From the cell containing the given text, extract its center point as [X, Y] coordinate. 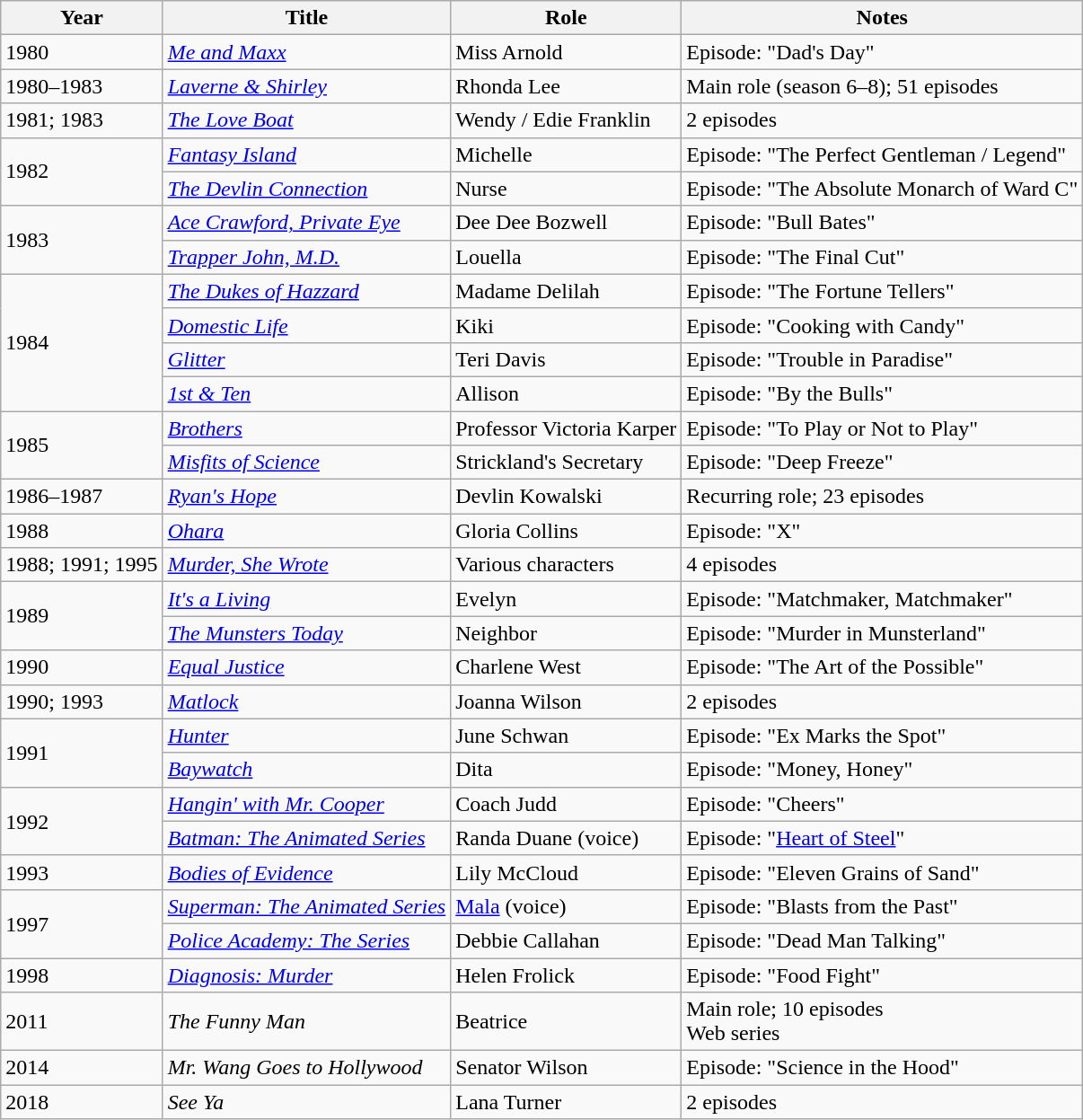
Devlin Kowalski [566, 497]
Miss Arnold [566, 52]
Episode: "By the Bulls" [882, 393]
Episode: "Money, Honey" [882, 770]
1983 [82, 240]
Episode: "Dead Man Talking" [882, 940]
Episode: "The Fortune Tellers" [882, 291]
Joanna Wilson [566, 701]
The Dukes of Hazzard [307, 291]
Rhonda Lee [566, 86]
Madame Delilah [566, 291]
1988; 1991; 1995 [82, 565]
Episode: "To Play or Not to Play" [882, 428]
2014 [82, 1068]
Episode: "Blasts from the Past" [882, 906]
It's a Living [307, 599]
1997 [82, 923]
Batman: The Animated Series [307, 838]
Bodies of Evidence [307, 872]
Murder, She Wrote [307, 565]
Glitter [307, 359]
Episode: "Cheers" [882, 804]
Episode: "X" [882, 531]
Mala (voice) [566, 906]
1984 [82, 342]
Ryan's Hope [307, 497]
Strickland's Secretary [566, 463]
Debbie Callahan [566, 940]
Notes [882, 18]
Episode: "The Absolute Monarch of Ward C" [882, 189]
Ohara [307, 531]
Laverne & Shirley [307, 86]
Brothers [307, 428]
Episode: "The Final Cut" [882, 257]
Main role; 10 episodesWeb series [882, 1022]
1981; 1983 [82, 120]
Senator Wilson [566, 1068]
Episode: "Science in the Hood" [882, 1068]
Various characters [566, 565]
1989 [82, 616]
The Funny Man [307, 1022]
1998 [82, 974]
Michelle [566, 154]
Diagnosis: Murder [307, 974]
Kiki [566, 325]
Hunter [307, 736]
2011 [82, 1022]
1982 [82, 172]
1980–1983 [82, 86]
Evelyn [566, 599]
Episode: "Heart of Steel" [882, 838]
Police Academy: The Series [307, 940]
Hangin' with Mr. Cooper [307, 804]
1980 [82, 52]
The Devlin Connection [307, 189]
Episode: "Ex Marks the Spot" [882, 736]
Episode: "Eleven Grains of Sand" [882, 872]
Episode: "Matchmaker, Matchmaker" [882, 599]
Equal Justice [307, 667]
Episode: "Dad's Day" [882, 52]
1990; 1993 [82, 701]
Matlock [307, 701]
Helen Frolick [566, 974]
2018 [82, 1102]
The Munsters Today [307, 633]
Episode: "Murder in Munsterland" [882, 633]
Year [82, 18]
1985 [82, 445]
Dita [566, 770]
Gloria Collins [566, 531]
Coach Judd [566, 804]
Trapper John, M.D. [307, 257]
Neighbor [566, 633]
The Love Boat [307, 120]
Misfits of Science [307, 463]
Episode: "Food Fight" [882, 974]
Ace Crawford, Private Eye [307, 223]
Episode: "The Perfect Gentleman / Legend" [882, 154]
Recurring role; 23 episodes [882, 497]
Episode: "Trouble in Paradise" [882, 359]
Louella [566, 257]
Teri Davis [566, 359]
Lily McCloud [566, 872]
June Schwan [566, 736]
Charlene West [566, 667]
Fantasy Island [307, 154]
Beatrice [566, 1022]
Superman: The Animated Series [307, 906]
1991 [82, 753]
Wendy / Edie Franklin [566, 120]
Lana Turner [566, 1102]
Episode: "Bull Bates" [882, 223]
Allison [566, 393]
Baywatch [307, 770]
Episode: "Deep Freeze" [882, 463]
Episode: "The Art of the Possible" [882, 667]
Mr. Wang Goes to Hollywood [307, 1068]
1992 [82, 821]
1988 [82, 531]
1st & Ten [307, 393]
Nurse [566, 189]
See Ya [307, 1102]
Episode: "Cooking with Candy" [882, 325]
Role [566, 18]
1990 [82, 667]
Main role (season 6–8); 51 episodes [882, 86]
Me and Maxx [307, 52]
Title [307, 18]
Professor Victoria Karper [566, 428]
Randa Duane (voice) [566, 838]
4 episodes [882, 565]
Dee Dee Bozwell [566, 223]
Domestic Life [307, 325]
1986–1987 [82, 497]
1993 [82, 872]
